Locate the cell with the specified text and output its [X, Y] center coordinate. 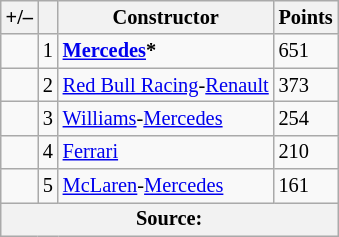
5 [48, 186]
210 [306, 152]
Williams-Mercedes [166, 118]
+/– [20, 17]
254 [306, 118]
373 [306, 85]
3 [48, 118]
Ferrari [166, 152]
Source: [170, 219]
Mercedes* [166, 51]
Points [306, 17]
McLaren-Mercedes [166, 186]
4 [48, 152]
1 [48, 51]
2 [48, 85]
651 [306, 51]
Constructor [166, 17]
Red Bull Racing-Renault [166, 85]
161 [306, 186]
